Search for the cell housing the specified text and yield its (X, Y) center coordinate. 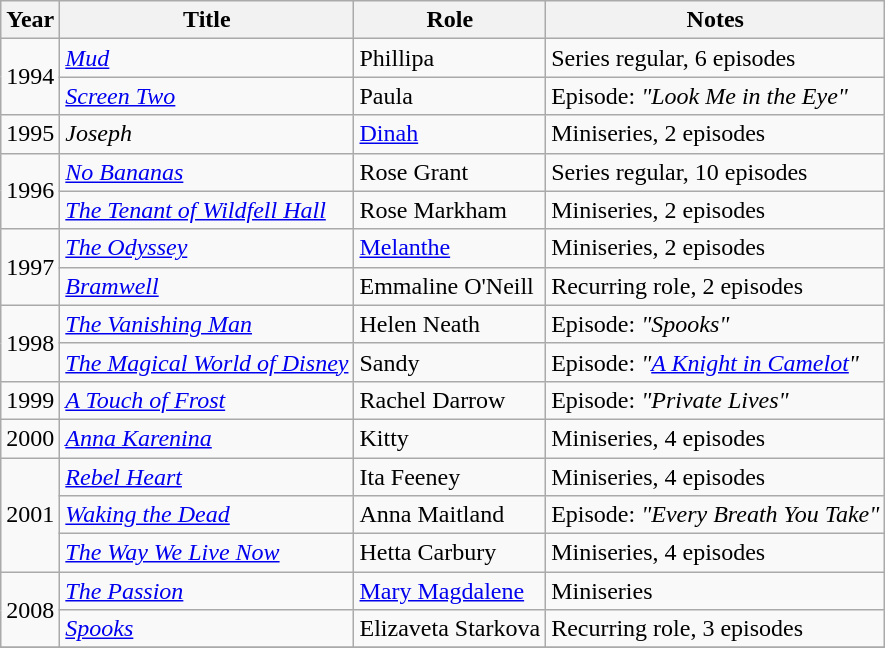
Mary Magdalene (450, 591)
The Passion (207, 591)
2000 (30, 438)
Paula (450, 96)
Notes (716, 20)
The Magical World of Disney (207, 362)
Ita Feeney (450, 477)
Rebel Heart (207, 477)
Kitty (450, 438)
The Vanishing Man (207, 324)
Hetta Carbury (450, 553)
Series regular, 10 episodes (716, 172)
1998 (30, 343)
1999 (30, 400)
Episode: "Spooks" (716, 324)
2008 (30, 610)
Episode: "Private Lives" (716, 400)
1994 (30, 77)
Mud (207, 58)
Joseph (207, 134)
Episode: "A Knight in Camelot" (716, 362)
Elizaveta Starkova (450, 629)
Anna Karenina (207, 438)
Year (30, 20)
Episode: "Every Breath You Take" (716, 515)
Miniseries (716, 591)
Series regular, 6 episodes (716, 58)
Rachel Darrow (450, 400)
Melanthe (450, 248)
Recurring role, 3 episodes (716, 629)
Bramwell (207, 286)
1997 (30, 267)
Episode: "Look Me in the Eye" (716, 96)
No Bananas (207, 172)
The Way We Live Now (207, 553)
The Tenant of Wildfell Hall (207, 210)
Phillipa (450, 58)
Anna Maitland (450, 515)
A Touch of Frost (207, 400)
Helen Neath (450, 324)
Rose Grant (450, 172)
Role (450, 20)
Title (207, 20)
Spooks (207, 629)
2001 (30, 515)
1995 (30, 134)
1996 (30, 191)
Recurring role, 2 episodes (716, 286)
The Odyssey (207, 248)
Sandy (450, 362)
Emmaline O'Neill (450, 286)
Waking the Dead (207, 515)
Screen Two (207, 96)
Rose Markham (450, 210)
Dinah (450, 134)
